Output the (X, Y) coordinate of the center of the cell containing the given text.  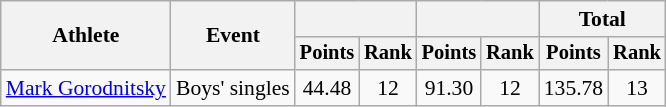
44.48 (327, 88)
Event (233, 36)
Athlete (86, 36)
135.78 (574, 88)
91.30 (449, 88)
Boys' singles (233, 88)
Mark Gorodnitsky (86, 88)
Total (602, 19)
13 (637, 88)
